Scan for the cell matching the given text and deliver its (X, Y) coordinate at center. 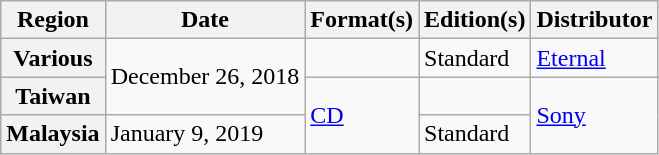
Edition(s) (474, 20)
December 26, 2018 (205, 77)
Taiwan (53, 96)
Malaysia (53, 134)
Eternal (594, 58)
January 9, 2019 (205, 134)
Format(s) (362, 20)
Various (53, 58)
Region (53, 20)
Date (205, 20)
CD (362, 115)
Sony (594, 115)
Distributor (594, 20)
